Output the (x, y) coordinate of the center of the cell containing the given text.  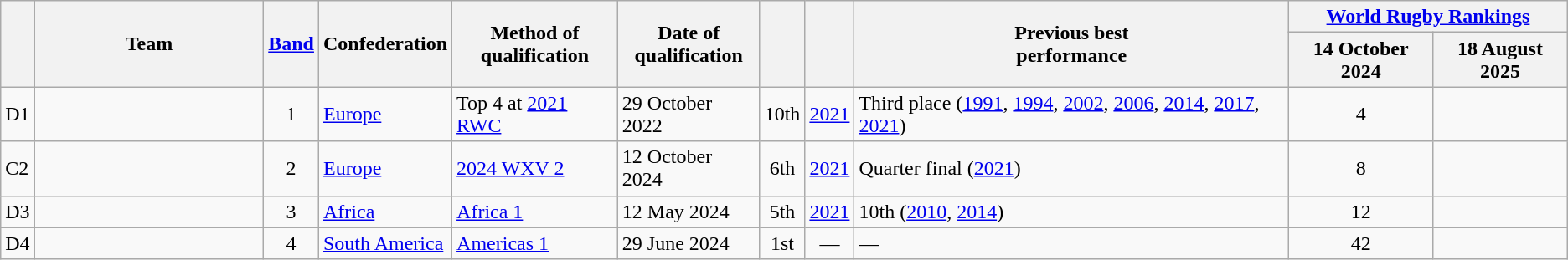
Quarter final (2021) (1072, 169)
2024 WXV 2 (535, 169)
D3 (18, 212)
29 October 2022 (689, 114)
42 (1361, 243)
29 June 2024 (689, 243)
6th (782, 169)
C2 (18, 169)
3 (291, 212)
1 (291, 114)
14 October 2024 (1361, 60)
Method ofqualification (535, 43)
12 (1361, 212)
18 August 2025 (1501, 60)
Africa 1 (535, 212)
D1 (18, 114)
Date ofqualification (689, 43)
Top 4 at 2021 RWC (535, 114)
10th (782, 114)
Band (291, 43)
12 May 2024 (689, 212)
South America (385, 243)
1st (782, 243)
12 October 2024 (689, 169)
8 (1361, 169)
5th (782, 212)
Africa (385, 212)
2 (291, 169)
Team (149, 43)
D4 (18, 243)
World Rugby Rankings (1429, 17)
Americas 1 (535, 243)
10th (2010, 2014) (1072, 212)
Confederation (385, 43)
Previous bestperformance (1072, 43)
Third place (1991, 1994, 2002, 2006, 2014, 2017, 2021) (1072, 114)
